From the cell containing the given text, extract its center point as (X, Y) coordinate. 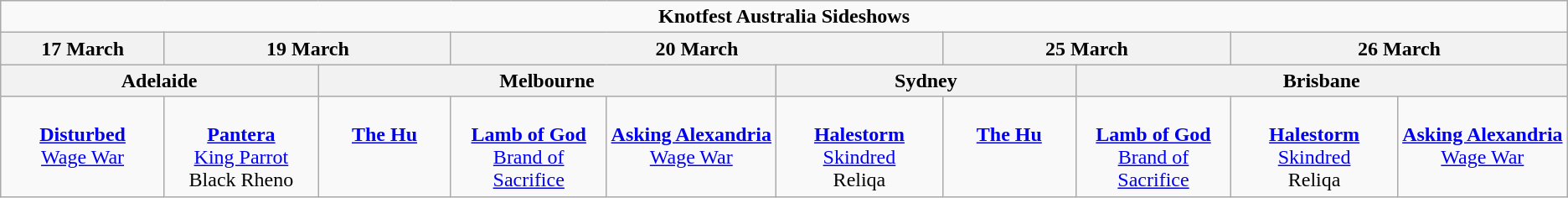
Sydney (926, 81)
17 March (83, 49)
25 March (1086, 49)
Knotfest Australia Sideshows (784, 17)
Disturbed Wage War (83, 146)
20 March (697, 49)
Melbourne (548, 81)
Adelaide (159, 81)
Pantera King Parrot Black Rheno (241, 146)
26 March (1400, 49)
Brisbane (1322, 81)
19 March (307, 49)
